Search for the cell housing the specified text and yield its [x, y] center coordinate. 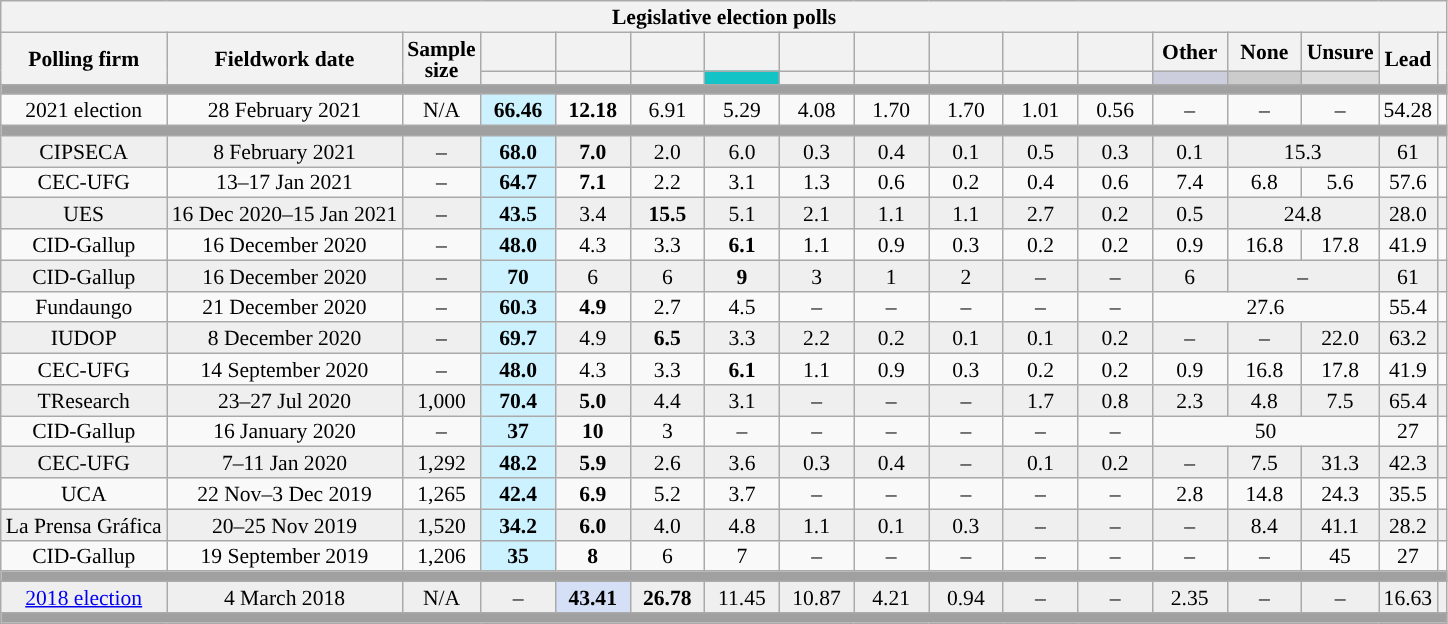
0.94 [966, 598]
IUDOP [84, 338]
2.6 [668, 462]
4.4 [668, 400]
26.78 [668, 598]
60.3 [518, 306]
11.45 [742, 598]
0.56 [1116, 110]
2.1 [816, 214]
50 [1265, 432]
35.5 [1408, 494]
43.5 [518, 214]
3.7 [742, 494]
19 September 2019 [285, 556]
Legislative election polls [724, 16]
5.29 [742, 110]
34.2 [518, 524]
None [1264, 52]
42.3 [1408, 462]
54.28 [1408, 110]
9 [742, 276]
28.2 [1408, 524]
31.3 [1340, 462]
5.1 [742, 214]
37 [518, 432]
10 [592, 432]
57.6 [1408, 182]
7.0 [592, 152]
68.0 [518, 152]
16 January 2020 [285, 432]
7.4 [1190, 182]
La Prensa Gráfica [84, 524]
Other [1190, 52]
1,206 [441, 556]
7 [742, 556]
Unsure [1340, 52]
1.01 [1040, 110]
2.3 [1190, 400]
8.4 [1264, 524]
70 [518, 276]
23–27 Jul 2020 [285, 400]
27.6 [1265, 306]
63.2 [1408, 338]
1,292 [441, 462]
13–17 Jan 2021 [285, 182]
12.18 [592, 110]
4.0 [668, 524]
35 [518, 556]
1,265 [441, 494]
22.0 [1340, 338]
8 [592, 556]
28 February 2021 [285, 110]
4 March 2018 [285, 598]
65.4 [1408, 400]
1.3 [816, 182]
41.1 [1340, 524]
4.08 [816, 110]
8 February 2021 [285, 152]
5.0 [592, 400]
TResearch [84, 400]
7–11 Jan 2020 [285, 462]
14 September 2020 [285, 370]
69.7 [518, 338]
6.8 [1264, 182]
3.6 [742, 462]
55.4 [1408, 306]
5.2 [668, 494]
22 Nov–3 Dec 2019 [285, 494]
24.8 [1303, 214]
3.4 [592, 214]
42.4 [518, 494]
14.8 [1264, 494]
5.9 [592, 462]
10.87 [816, 598]
16.63 [1408, 598]
2.0 [668, 152]
48.2 [518, 462]
28.0 [1408, 214]
1 [892, 276]
Samplesize [441, 58]
70.4 [518, 400]
CIPSECA [84, 152]
21 December 2020 [285, 306]
6.5 [668, 338]
45 [1340, 556]
UCA [84, 494]
2.8 [1190, 494]
66.46 [518, 110]
Fundaungo [84, 306]
15.3 [1303, 152]
4.21 [892, 598]
1.7 [1040, 400]
6.9 [592, 494]
7.1 [592, 182]
Polling firm [84, 58]
2021 election [84, 110]
16 Dec 2020–15 Jan 2021 [285, 214]
24.3 [1340, 494]
Fieldwork date [285, 58]
2 [966, 276]
8 December 2020 [285, 338]
20–25 Nov 2019 [285, 524]
0.8 [1116, 400]
64.7 [518, 182]
6.91 [668, 110]
15.5 [668, 214]
UES [84, 214]
5.6 [1340, 182]
1,520 [441, 524]
2018 election [84, 598]
43.41 [592, 598]
4.5 [742, 306]
Lead [1408, 58]
1,000 [441, 400]
2.35 [1190, 598]
